Detect which cell encompasses the target text, then output its [X, Y] center coordinate. 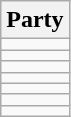
Party [35, 20]
